Pinpoint the cell where the given text exists, returning its (X, Y) midpoint coordinate. 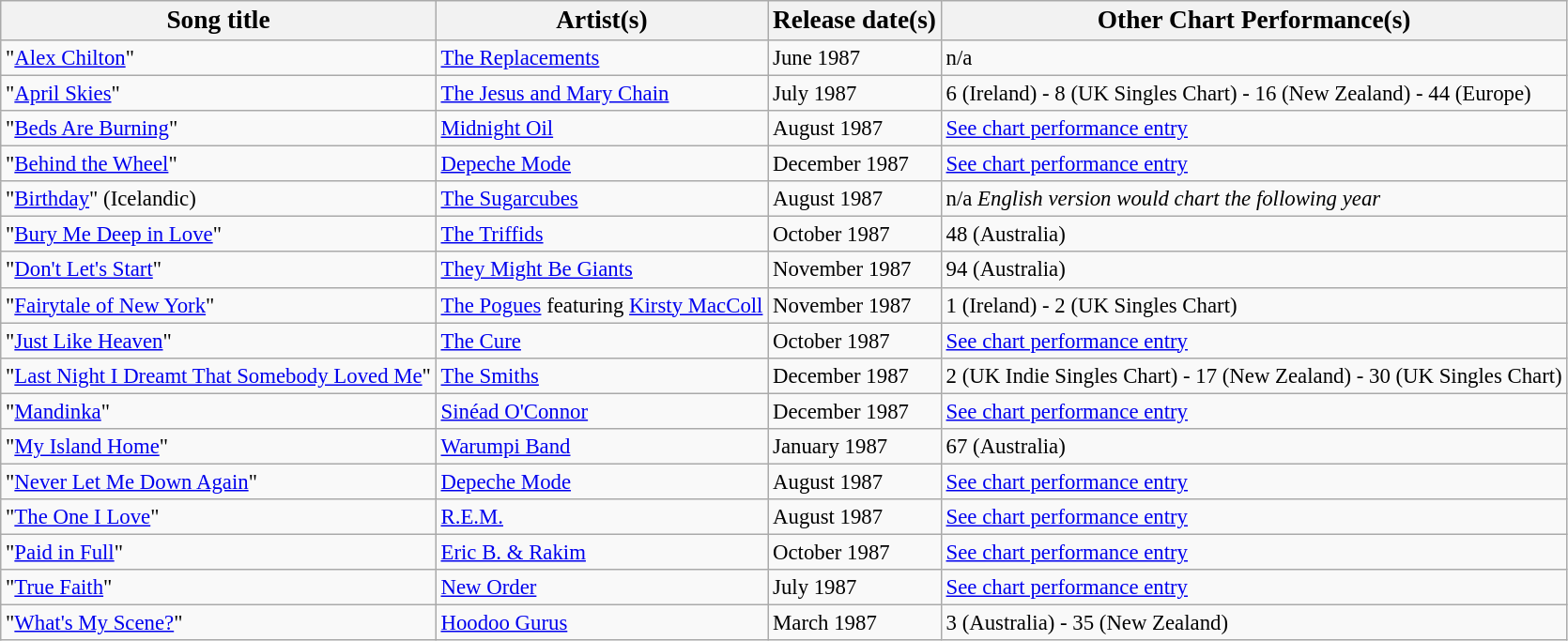
"Mandinka" (218, 411)
Release date(s) (854, 21)
New Order (602, 588)
Hoodoo Gurus (602, 623)
"Paid in Full" (218, 552)
"What's My Scene?" (218, 623)
The Cure (602, 341)
6 (Ireland) - 8 (UK Singles Chart) - 16 (New Zealand) - 44 (Europe) (1254, 94)
Song title (218, 21)
R.E.M. (602, 517)
"Alex Chilton" (218, 58)
They Might Be Giants (602, 270)
"Fairytale of New York" (218, 305)
The Replacements (602, 58)
2 (UK Indie Singles Chart) - 17 (New Zealand) - 30 (UK Singles Chart) (1254, 375)
January 1987 (854, 447)
94 (Australia) (1254, 270)
Other Chart Performance(s) (1254, 21)
"True Faith" (218, 588)
"Beds Are Burning" (218, 129)
n/a (1254, 58)
"Bury Me Deep in Love" (218, 235)
Artist(s) (602, 21)
"April Skies" (218, 94)
"Last Night I Dreamt That Somebody Loved Me" (218, 375)
"Birthday" (Icelandic) (218, 199)
"My Island Home" (218, 447)
"Just Like Heaven" (218, 341)
"Behind the Wheel" (218, 164)
"Don't Let's Start" (218, 270)
Sinéad O'Connor (602, 411)
June 1987 (854, 58)
Warumpi Band (602, 447)
The Jesus and Mary Chain (602, 94)
The Pogues featuring Kirsty MacColl (602, 305)
Eric B. & Rakim (602, 552)
48 (Australia) (1254, 235)
"The One I Love" (218, 517)
The Smiths (602, 375)
March 1987 (854, 623)
The Sugarcubes (602, 199)
67 (Australia) (1254, 447)
Midnight Oil (602, 129)
n/a English version would chart the following year (1254, 199)
3 (Australia) - 35 (New Zealand) (1254, 623)
The Triffids (602, 235)
1 (Ireland) - 2 (UK Singles Chart) (1254, 305)
"Never Let Me Down Again" (218, 481)
